Output the (x, y) coordinate of the center of the cell containing the given text.  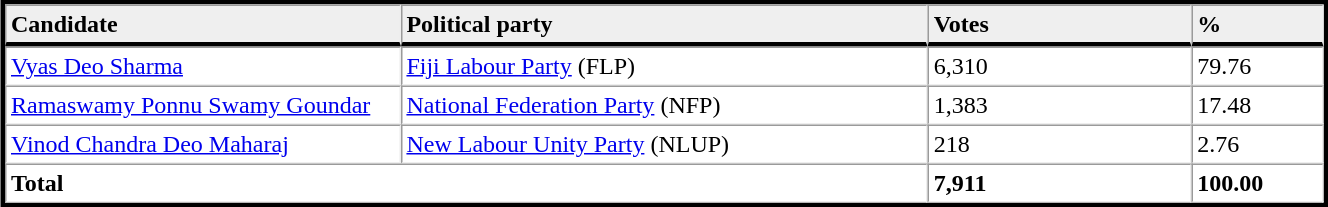
Votes (1060, 25)
Candidate (202, 25)
79.76 (1257, 66)
Vinod Chandra Deo Maharaj (202, 144)
1,383 (1060, 106)
Ramaswamy Ponnu Swamy Goundar (202, 106)
Vyas Deo Sharma (202, 66)
218 (1060, 144)
100.00 (1257, 184)
6,310 (1060, 66)
Political party (664, 25)
2.76 (1257, 144)
7,911 (1060, 184)
Total (466, 184)
% (1257, 25)
Fiji Labour Party (FLP) (664, 66)
17.48 (1257, 106)
National Federation Party (NFP) (664, 106)
New Labour Unity Party (NLUP) (664, 144)
